For the text-containing cell, return its midpoint in [x, y] coordinate format. 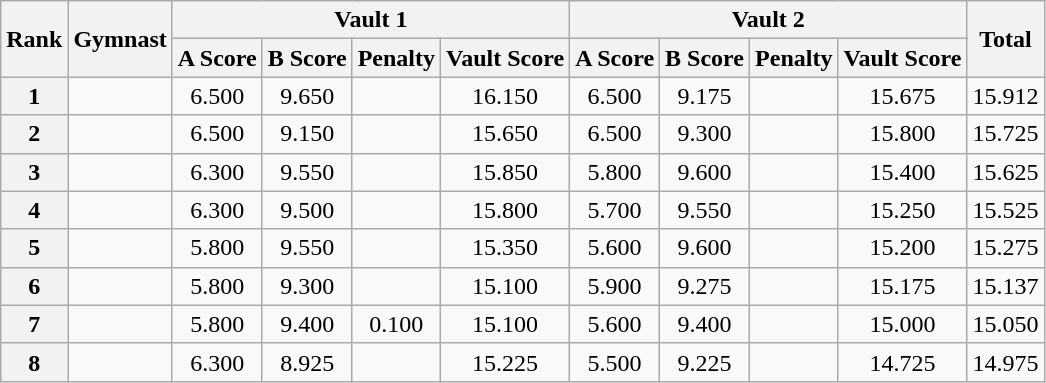
15.650 [506, 134]
14.975 [1006, 362]
5.500 [615, 362]
15.912 [1006, 96]
16.150 [506, 96]
5.900 [615, 286]
15.050 [1006, 324]
14.725 [902, 362]
3 [34, 172]
15.175 [902, 286]
15.275 [1006, 248]
Rank [34, 39]
15.625 [1006, 172]
1 [34, 96]
9.175 [705, 96]
8.925 [307, 362]
9.650 [307, 96]
4 [34, 210]
2 [34, 134]
Vault 1 [370, 20]
15.000 [902, 324]
9.225 [705, 362]
15.350 [506, 248]
7 [34, 324]
15.850 [506, 172]
15.250 [902, 210]
9.500 [307, 210]
0.100 [396, 324]
Total [1006, 39]
15.400 [902, 172]
5.700 [615, 210]
15.725 [1006, 134]
6 [34, 286]
Gymnast [120, 39]
15.200 [902, 248]
8 [34, 362]
15.137 [1006, 286]
15.525 [1006, 210]
15.225 [506, 362]
9.275 [705, 286]
9.150 [307, 134]
5 [34, 248]
15.675 [902, 96]
Vault 2 [768, 20]
